Scan for the cell matching the given text and deliver its [X, Y] coordinate at center. 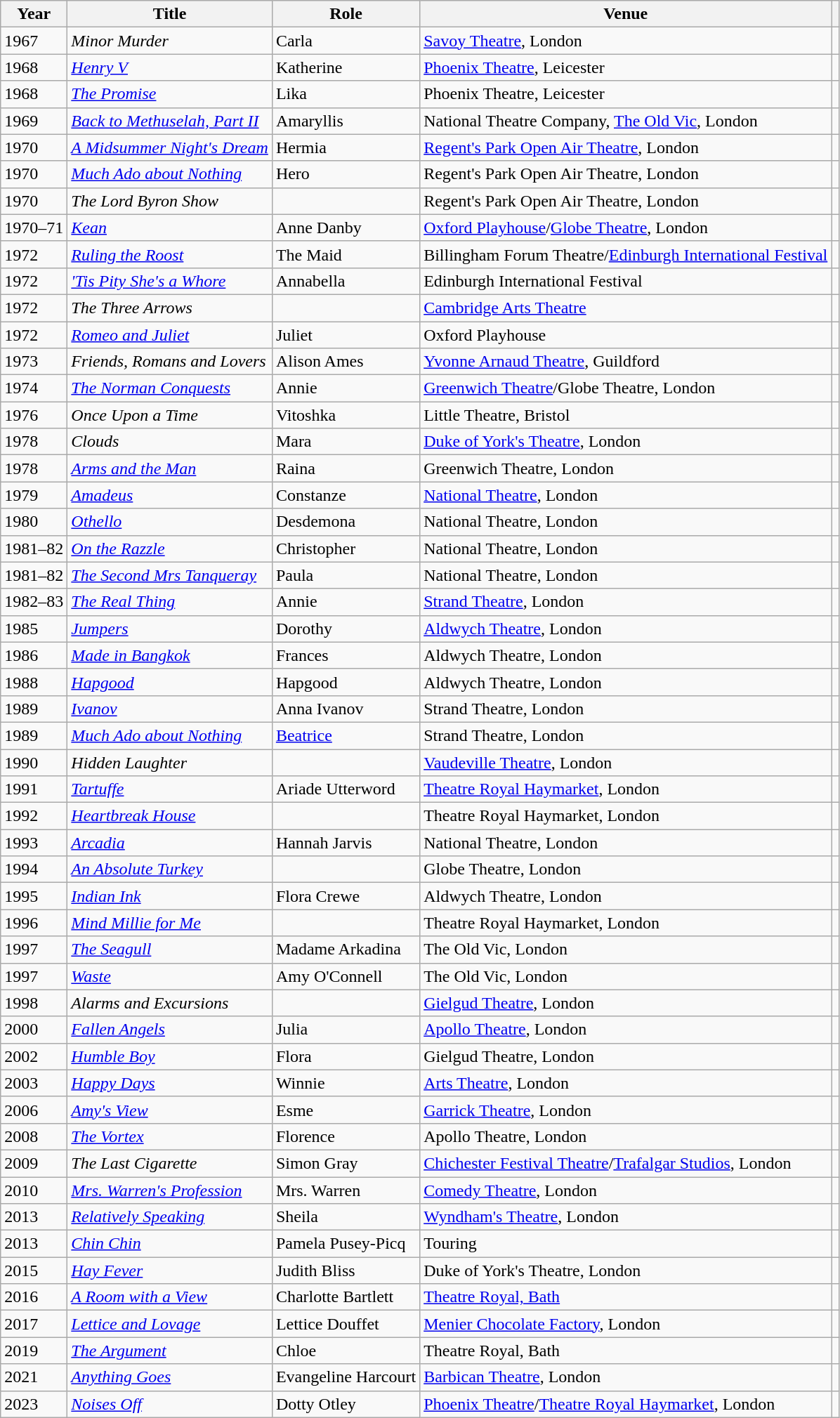
Arcadia [170, 843]
1992 [34, 816]
The Second Mrs Tanqueray [170, 575]
The Real Thing [170, 602]
Mrs. Warren's Profession [170, 1190]
1993 [34, 843]
Florence [346, 1136]
Juliet [346, 335]
Madame Arkadina [346, 950]
2017 [34, 1324]
2015 [34, 1271]
1988 [34, 682]
Heartbreak House [170, 816]
The Argument [170, 1351]
Evangeline Harcourt [346, 1377]
Minor Murder [170, 41]
Tartuffe [170, 789]
1982–83 [34, 602]
Billingham Forum Theatre/Edinburgh International Festival [626, 254]
2008 [34, 1136]
An Absolute Turkey [170, 869]
Romeo and Juliet [170, 335]
Made in Bangkok [170, 655]
Little Theatre, Bristol [626, 415]
Kean [170, 228]
Friends, Romans and Lovers [170, 362]
Pamela Pusey-Picq [346, 1244]
1990 [34, 762]
'Tis Pity She's a Whore [170, 281]
Fallen Angels [170, 1030]
The Vortex [170, 1136]
1985 [34, 629]
National Theatre Company, The Old Vic, London [626, 121]
2006 [34, 1110]
2021 [34, 1377]
Wyndham's Theatre, London [626, 1217]
The Seagull [170, 950]
Dotty Otley [346, 1404]
Waste [170, 976]
Yvonne Arnaud Theatre, Guildford [626, 362]
Esme [346, 1110]
Year [34, 14]
Hermia [346, 147]
Phoenix Theatre/Theatre Royal Haymarket, London [626, 1404]
Clouds [170, 442]
Globe Theatre, London [626, 869]
Anne Danby [346, 228]
Simon Gray [346, 1163]
Flora Crewe [346, 896]
Amadeus [170, 495]
Charlotte Bartlett [346, 1297]
Katherine [346, 67]
1998 [34, 1003]
Chin Chin [170, 1244]
Noises Off [170, 1404]
Desdemona [346, 522]
Oxford Playhouse [626, 335]
The Maid [346, 254]
2000 [34, 1030]
Amy's View [170, 1110]
The Lord Byron Show [170, 201]
1994 [34, 869]
A Midsummer Night's Dream [170, 147]
Hero [346, 174]
1967 [34, 41]
2002 [34, 1056]
Ruling the Roost [170, 254]
1991 [34, 789]
1979 [34, 495]
2016 [34, 1297]
Mara [346, 442]
Carla [346, 41]
A Room with a View [170, 1297]
Henry V [170, 67]
Frances [346, 655]
Title [170, 14]
Alison Ames [346, 362]
Jumpers [170, 629]
Ariade Utterword [346, 789]
Arts Theatre, London [626, 1083]
1976 [34, 415]
2003 [34, 1083]
2010 [34, 1190]
Touring [626, 1244]
The Three Arrows [170, 308]
Indian Ink [170, 896]
Menier Chocolate Factory, London [626, 1324]
The Promise [170, 94]
Greenwich Theatre, London [626, 468]
Happy Days [170, 1083]
Comedy Theatre, London [626, 1190]
2019 [34, 1351]
Anything Goes [170, 1377]
1986 [34, 655]
Once Upon a Time [170, 415]
The Norman Conquests [170, 388]
1969 [34, 121]
Cambridge Arts Theatre [626, 308]
Judith Bliss [346, 1271]
Humble Boy [170, 1056]
Savoy Theatre, London [626, 41]
Lettice Douffet [346, 1324]
Arms and the Man [170, 468]
2023 [34, 1404]
Chichester Festival Theatre/Trafalgar Studios, London [626, 1163]
Role [346, 14]
Winnie [346, 1083]
1974 [34, 388]
Amaryllis [346, 121]
1980 [34, 522]
Alarms and Excursions [170, 1003]
Venue [626, 14]
Christopher [346, 549]
Hay Fever [170, 1271]
On the Razzle [170, 549]
Relatively Speaking [170, 1217]
1973 [34, 362]
Constanze [346, 495]
Oxford Playhouse/Globe Theatre, London [626, 228]
Raina [346, 468]
Vaudeville Theatre, London [626, 762]
Chloe [346, 1351]
1996 [34, 923]
Flora [346, 1056]
Garrick Theatre, London [626, 1110]
Hannah Jarvis [346, 843]
Annabella [346, 281]
Amy O'Connell [346, 976]
Mrs. Warren [346, 1190]
Back to Methuselah, Part II [170, 121]
Othello [170, 522]
1995 [34, 896]
1970–71 [34, 228]
Vitoshka [346, 415]
Dorothy [346, 629]
Greenwich Theatre/Globe Theatre, London [626, 388]
The Last Cigarette [170, 1163]
Anna Ivanov [346, 709]
Paula [346, 575]
Julia [346, 1030]
Barbican Theatre, London [626, 1377]
Lettice and Lovage [170, 1324]
Edinburgh International Festival [626, 281]
Sheila [346, 1217]
Beatrice [346, 735]
Ivanov [170, 709]
Lika [346, 94]
Mind Millie for Me [170, 923]
2009 [34, 1163]
Hidden Laughter [170, 762]
